Detect which cell encompasses the target text, then output its (x, y) center coordinate. 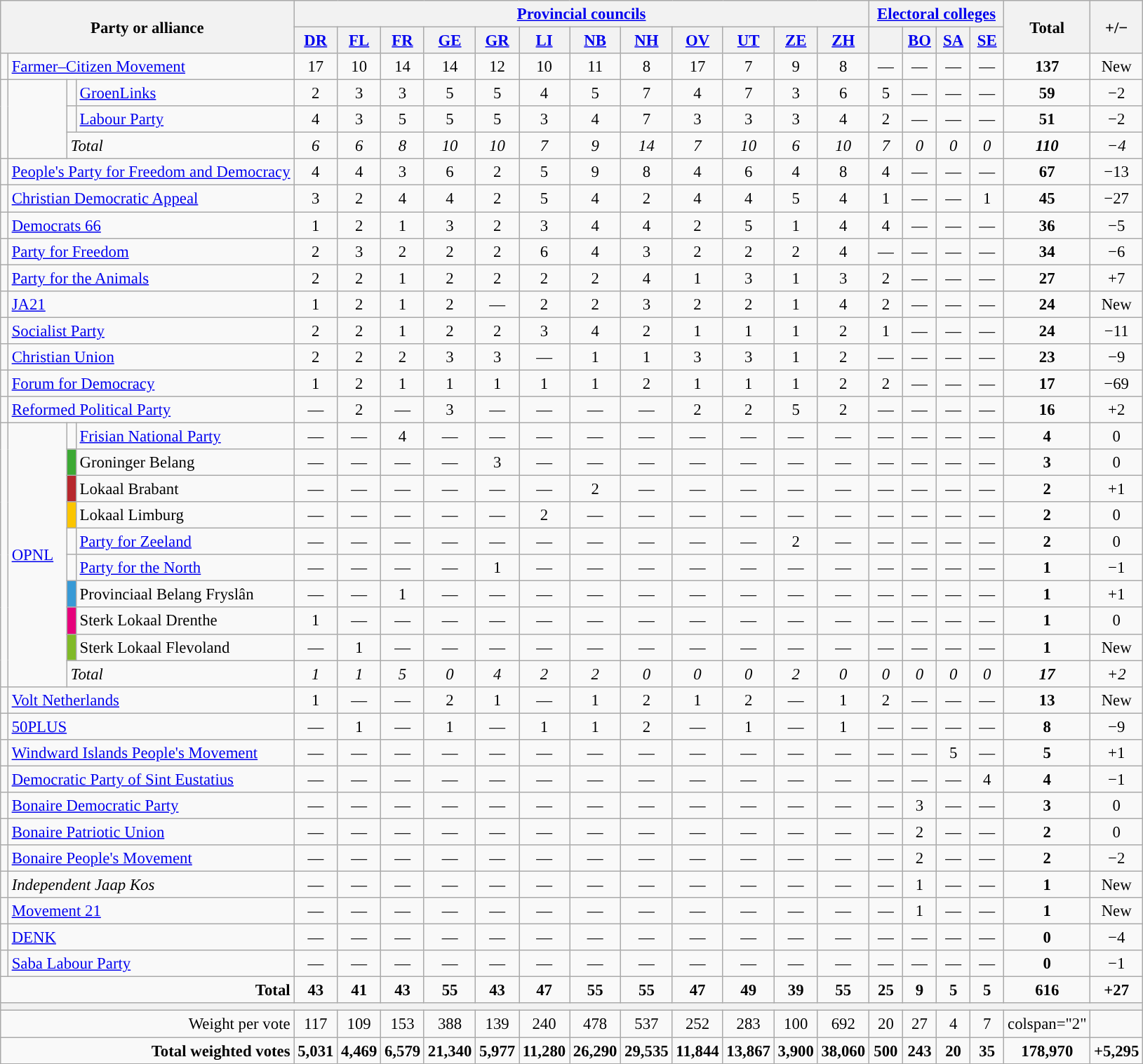
Bonaire Democratic Party (151, 806)
110 (1047, 146)
+7 (1117, 278)
109 (359, 1024)
50PLUS (151, 726)
5,031 (316, 1051)
16 (1047, 410)
Provincial councils (581, 14)
FR (403, 41)
+27 (1117, 990)
ZE (796, 41)
4,469 (359, 1051)
45 (1047, 199)
243 (919, 1051)
500 (885, 1051)
OPNL (37, 554)
Bonaire People's Movement (151, 858)
Volt Netherlands (151, 700)
29,535 (647, 1051)
BO (919, 41)
+5,295 (1117, 1051)
Electoral colleges (936, 14)
Bonaire Patriotic Union (151, 832)
GroenLinks (185, 93)
Christian Union (151, 357)
5,977 (497, 1051)
OV (697, 41)
GE (449, 41)
+/− (1117, 27)
34 (1047, 251)
Forum for Democracy (151, 383)
Christian Democratic Appeal (151, 199)
−69 (1117, 383)
Party for the North (185, 568)
Party for the Animals (151, 278)
Party for Freedom (151, 251)
DENK (151, 938)
153 (403, 1024)
Sterk Lokaal Flevoland (185, 647)
252 (697, 1024)
49 (748, 990)
−27 (1117, 199)
12 (497, 67)
SE (987, 41)
36 (1047, 225)
Saba Labour Party (151, 964)
Groninger Belang (185, 463)
Labour Party (185, 119)
21,340 (449, 1051)
UT (748, 41)
GR (497, 41)
178,970 (1047, 1051)
Lokaal Limburg (185, 515)
People's Party for Freedom and Democracy (151, 172)
Socialist Party (151, 331)
67 (1047, 172)
JA21 (151, 304)
Lokaal Brabant (185, 489)
39 (796, 990)
11 (595, 67)
Reformed Political Party (151, 410)
Party for Zeeland (185, 542)
240 (544, 1024)
FL (359, 41)
11,280 (544, 1051)
−6 (1117, 251)
Movement 21 (151, 911)
Independent Jaap Kos (151, 885)
Democratic Party of Sint Eustatius (151, 779)
283 (748, 1024)
Provinciaal Belang Fryslân (185, 594)
SA (954, 41)
100 (796, 1024)
26,290 (595, 1051)
Total weighted votes (147, 1051)
23 (1047, 357)
−11 (1117, 331)
Frisian National Party (185, 436)
139 (497, 1024)
388 (449, 1024)
6,579 (403, 1051)
35 (987, 1051)
11,844 (697, 1051)
Windward Islands People's Movement (151, 753)
25 (885, 990)
NB (595, 41)
Farmer–Citizen Movement (151, 67)
NH (647, 41)
692 (843, 1024)
478 (595, 1024)
13,867 (748, 1051)
colspan="2" (1047, 1024)
117 (316, 1024)
Party or alliance (147, 27)
13 (1047, 700)
LI (544, 41)
616 (1047, 990)
Democrats 66 (151, 225)
41 (359, 990)
3,900 (796, 1051)
59 (1047, 93)
ZH (843, 41)
537 (647, 1024)
137 (1047, 67)
−5 (1117, 225)
Sterk Lokaal Drenthe (185, 621)
38,060 (843, 1051)
51 (1047, 119)
Weight per vote (147, 1024)
DR (316, 41)
−13 (1117, 172)
